Determine the [X, Y] coordinate at the center of the cell enclosing the given text.  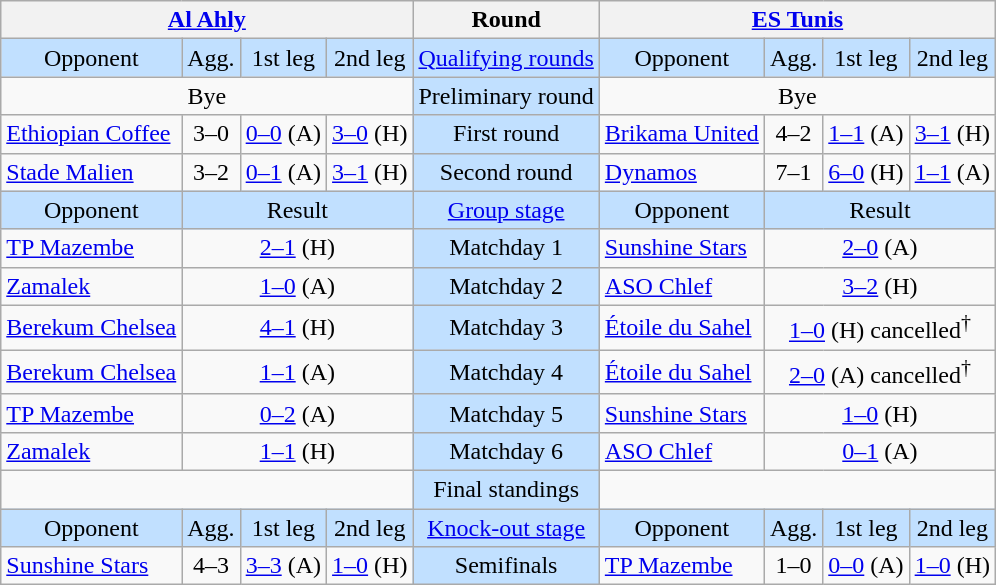
2–0 (A) cancelled† [880, 372]
1–0 [793, 566]
Stade Malien [92, 172]
1–0 (A) [298, 286]
Matchday 2 [506, 286]
4–2 [793, 134]
Matchday 6 [506, 451]
4–3 [211, 566]
0–2 (A) [298, 413]
6–0 (H) [866, 172]
1–0 (H) cancelled† [880, 328]
ES Tunis [797, 20]
Matchday 4 [506, 372]
Ethiopian Coffee [92, 134]
4–1 (H) [298, 328]
3–2 (H) [880, 286]
Round [506, 20]
Matchday 5 [506, 413]
Matchday 3 [506, 328]
Group stage [506, 210]
2–1 (H) [298, 248]
Dynamos [682, 172]
2–0 (A) [880, 248]
Second round [506, 172]
3–3 (A) [283, 566]
3–2 [211, 172]
Final standings [506, 489]
Matchday 1 [506, 248]
Brikama United [682, 134]
Semifinals [506, 566]
Qualifying rounds [506, 58]
3–0 [211, 134]
7–1 [793, 172]
First round [506, 134]
3–0 (H) [370, 134]
1–1 (H) [298, 451]
Preliminary round [506, 96]
Knock-out stage [506, 528]
Al Ahly [207, 20]
